Return the [x, y] coordinate for the center point of the cell that contains the specified text.  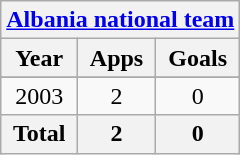
Goals [197, 58]
Apps [117, 58]
Albania national team [120, 20]
Total [40, 134]
2003 [40, 96]
Year [40, 58]
